Locate the cell with the specified text and output its (x, y) center coordinate. 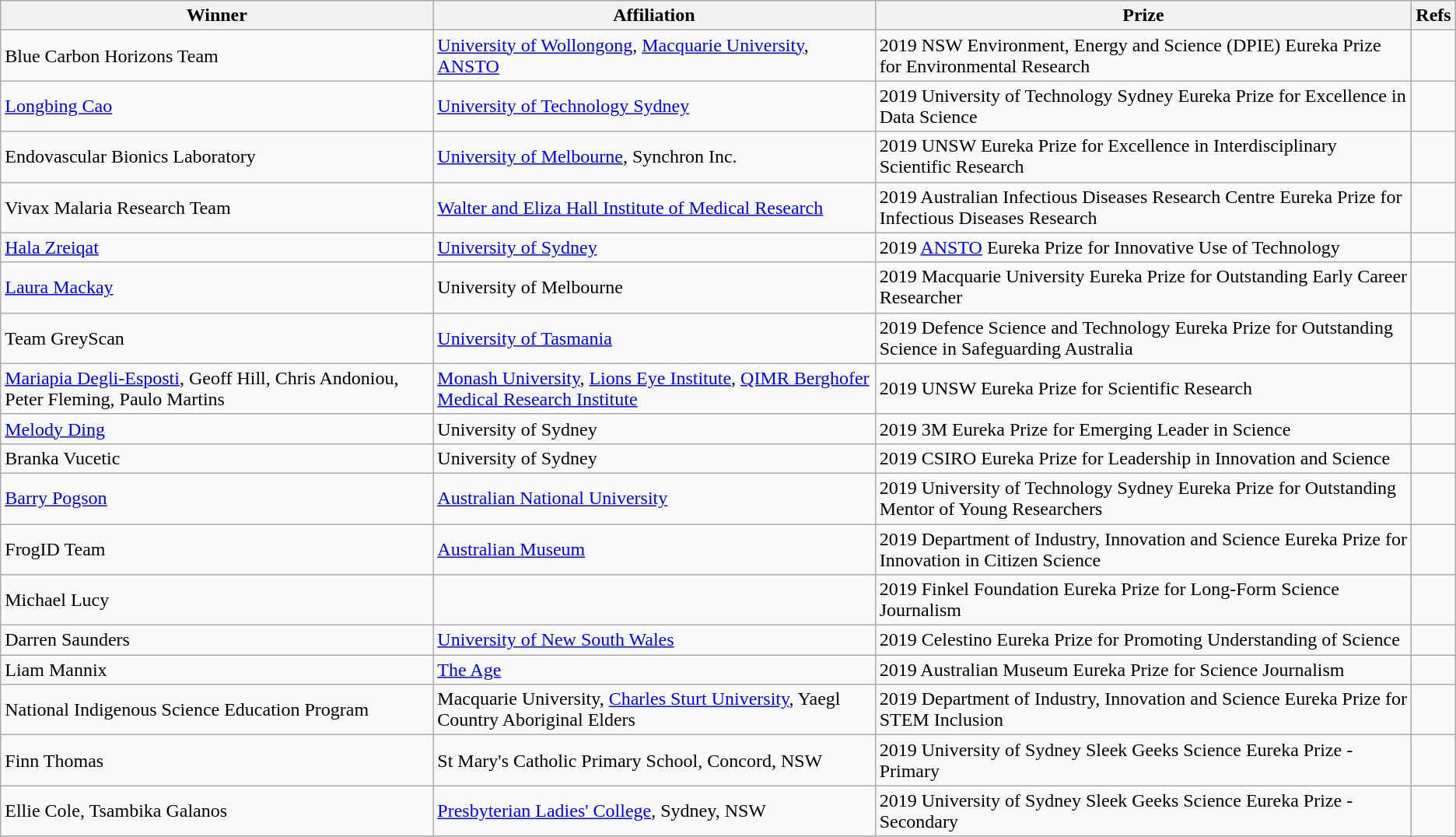
Endovascular Bionics Laboratory (217, 157)
St Mary's Catholic Primary School, Concord, NSW (654, 761)
2019 UNSW Eureka Prize for Excellence in Interdisciplinary Scientific Research (1143, 157)
Darren Saunders (217, 640)
2019 Australian Museum Eureka Prize for Science Journalism (1143, 670)
2019 University of Sydney Sleek Geeks Science Eureka Prize - Secondary (1143, 811)
Prize (1143, 16)
Australian National University (654, 498)
Affiliation (654, 16)
National Indigenous Science Education Program (217, 709)
Australian Museum (654, 549)
2019 ANSTO Eureka Prize for Innovative Use of Technology (1143, 247)
2019 NSW Environment, Energy and Science (DPIE) Eureka Prize for Environmental Research (1143, 56)
Branka Vucetic (217, 458)
2019 CSIRO Eureka Prize for Leadership in Innovation and Science (1143, 458)
2019 Defence Science and Technology Eureka Prize for Outstanding Science in Safeguarding Australia (1143, 338)
University of Tasmania (654, 338)
Laura Mackay (217, 288)
University of Melbourne, Synchron Inc. (654, 157)
Team GreyScan (217, 338)
2019 University of Technology Sydney Eureka Prize for Outstanding Mentor of Young Researchers (1143, 498)
Monash University, Lions Eye Institute, QIMR Berghofer Medical Research Institute (654, 389)
University of Melbourne (654, 288)
2019 Department of Industry, Innovation and Science Eureka Prize for Innovation in Citizen Science (1143, 549)
2019 University of Technology Sydney Eureka Prize for Excellence in Data Science (1143, 106)
2019 UNSW Eureka Prize for Scientific Research (1143, 389)
Barry Pogson (217, 498)
Winner (217, 16)
Longbing Cao (217, 106)
2019 Department of Industry, Innovation and Science Eureka Prize for STEM Inclusion (1143, 709)
2019 University of Sydney Sleek Geeks Science Eureka Prize - Primary (1143, 761)
Vivax Malaria Research Team (217, 207)
Liam Mannix (217, 670)
Presbyterian Ladies' College, Sydney, NSW (654, 811)
Hala Zreiqat (217, 247)
2019 Macquarie University Eureka Prize for Outstanding Early Career Researcher (1143, 288)
Mariapia Degli-Esposti, Geoff Hill, Chris Andoniou, Peter Fleming, Paulo Martins (217, 389)
2019 Finkel Foundation Eureka Prize for Long-Form Science Journalism (1143, 601)
2019 Celestino Eureka Prize for Promoting Understanding of Science (1143, 640)
Michael Lucy (217, 601)
Ellie Cole, Tsambika Galanos (217, 811)
University of Wollongong, Macquarie University, ANSTO (654, 56)
Refs (1433, 16)
University of Technology Sydney (654, 106)
University of New South Wales (654, 640)
2019 Australian Infectious Diseases Research Centre Eureka Prize for Infectious Diseases Research (1143, 207)
2019 3M Eureka Prize for Emerging Leader in Science (1143, 429)
FrogID Team (217, 549)
Finn Thomas (217, 761)
Blue Carbon Horizons Team (217, 56)
Walter and Eliza Hall Institute of Medical Research (654, 207)
Macquarie University, Charles Sturt University, Yaegl Country Aboriginal Elders (654, 709)
Melody Ding (217, 429)
The Age (654, 670)
